Output the [X, Y] coordinate of the center of the cell containing the given text.  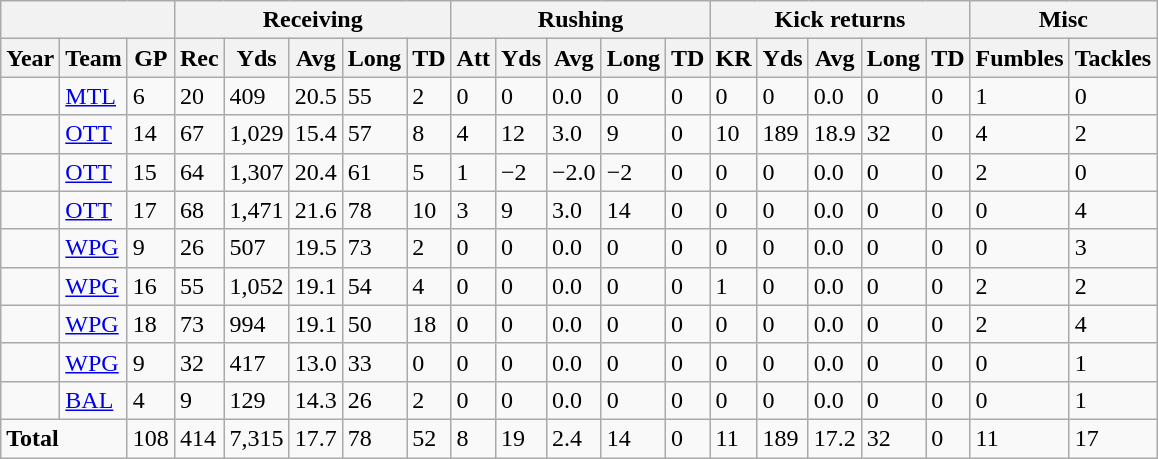
54 [374, 286]
33 [374, 362]
20.5 [316, 96]
1,029 [256, 134]
17.7 [316, 438]
67 [199, 134]
50 [374, 324]
Att [473, 58]
Misc [1064, 20]
57 [374, 134]
KR [734, 58]
13.0 [316, 362]
16 [150, 286]
108 [150, 438]
20 [199, 96]
Total [64, 438]
Rec [199, 58]
21.6 [316, 210]
1,307 [256, 172]
15 [150, 172]
Rushing [580, 20]
68 [199, 210]
BAL [94, 400]
1,471 [256, 210]
994 [256, 324]
6 [150, 96]
1,052 [256, 286]
18.9 [834, 134]
Year [30, 58]
409 [256, 96]
19.5 [316, 248]
GP [150, 58]
414 [199, 438]
2.4 [574, 438]
12 [520, 134]
507 [256, 248]
Kick returns [840, 20]
17.2 [834, 438]
7,315 [256, 438]
Receiving [312, 20]
Team [94, 58]
Fumbles [1020, 58]
64 [199, 172]
Tackles [1113, 58]
52 [429, 438]
129 [256, 400]
19 [520, 438]
14.3 [316, 400]
5 [429, 172]
417 [256, 362]
15.4 [316, 134]
20.4 [316, 172]
−2.0 [574, 172]
MTL [94, 96]
61 [374, 172]
